Output the (x, y) coordinate of the center of the cell containing the given text.  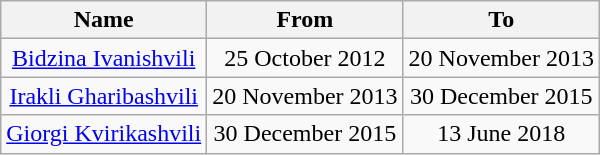
Name (104, 20)
25 October 2012 (305, 58)
Bidzina Ivanishvili (104, 58)
To (501, 20)
Giorgi Kvirikashvili (104, 134)
Irakli Gharibashvili (104, 96)
From (305, 20)
13 June 2018 (501, 134)
